Extract the [x, y] coordinate from the center of the cell holding the provided text.  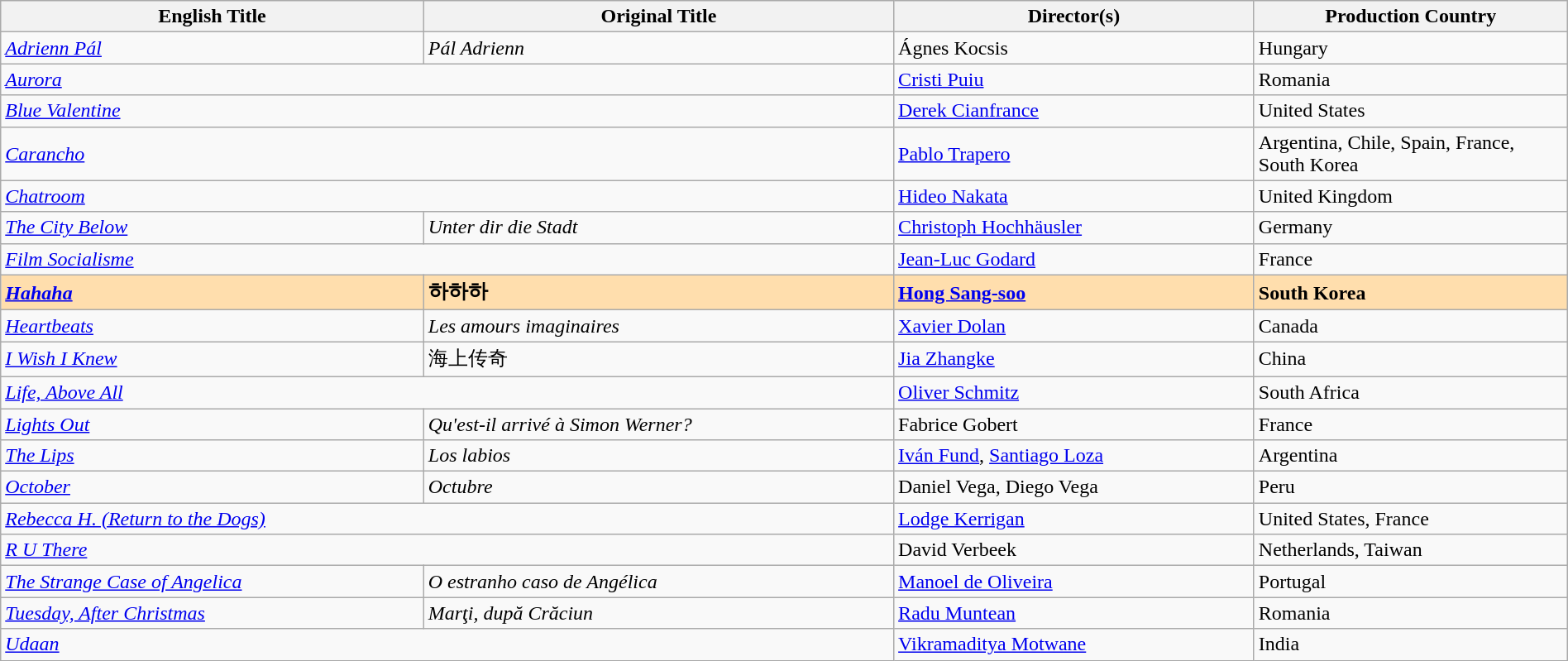
Hahaha [213, 293]
Jean-Luc Godard [1074, 259]
Jia Zhangke [1074, 359]
Life, Above All [447, 392]
Peru [1411, 487]
South Africa [1411, 392]
Argentina, Chile, Spain, France, South Korea [1411, 154]
Ágnes Kocsis [1074, 48]
海上传奇 [658, 359]
October [213, 487]
Cristi Puiu [1074, 79]
China [1411, 359]
Chatroom [447, 196]
The Strange Case of Angelica [213, 582]
Hungary [1411, 48]
Xavier Dolan [1074, 326]
Daniel Vega, Diego Vega [1074, 487]
Carancho [447, 154]
Octubre [658, 487]
Argentina [1411, 456]
United States, France [1411, 519]
United Kingdom [1411, 196]
Christoph Hochhäusler [1074, 228]
하하하 [658, 293]
Udaan [447, 644]
Tuesday, After Christmas [213, 613]
Radu Muntean [1074, 613]
Iván Fund, Santiago Loza [1074, 456]
Lodge Kerrigan [1074, 519]
Film Socialisme [447, 259]
Hideo Nakata [1074, 196]
English Title [213, 17]
Germany [1411, 228]
South Korea [1411, 293]
Vikramaditya Motwane [1074, 644]
Portugal [1411, 582]
Manoel de Oliveira [1074, 582]
The Lips [213, 456]
O estranho caso de Angélica [658, 582]
Lights Out [213, 424]
Heartbeats [213, 326]
The City Below [213, 228]
Oliver Schmitz [1074, 392]
Rebecca H. (Return to the Dogs) [447, 519]
Hong Sang-soo [1074, 293]
Original Title [658, 17]
Los labios [658, 456]
Netherlands, Taiwan [1411, 550]
Unter dir die Stadt [658, 228]
Les amours imaginaires [658, 326]
United States [1411, 111]
Qu'est-il arrivé à Simon Werner? [658, 424]
Pablo Trapero [1074, 154]
Production Country [1411, 17]
I Wish I Knew [213, 359]
Aurora [447, 79]
Marţi, după Crăciun [658, 613]
Fabrice Gobert [1074, 424]
Derek Cianfrance [1074, 111]
Adrienn Pál [213, 48]
R U There [447, 550]
Director(s) [1074, 17]
Blue Valentine [447, 111]
David Verbeek [1074, 550]
Pál Adrienn [658, 48]
Canada [1411, 326]
India [1411, 644]
